Pinpoint the cell where the given text exists, returning its [x, y] midpoint coordinate. 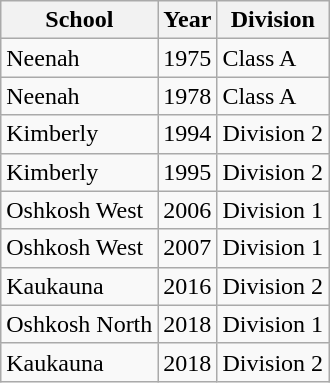
2016 [188, 286]
2007 [188, 248]
2006 [188, 210]
1994 [188, 134]
Year [188, 20]
School [80, 20]
Division [273, 20]
1995 [188, 172]
1978 [188, 96]
Oshkosh North [80, 324]
1975 [188, 58]
